Provide the (x, y) coordinate of the cell's center where the given text is located.  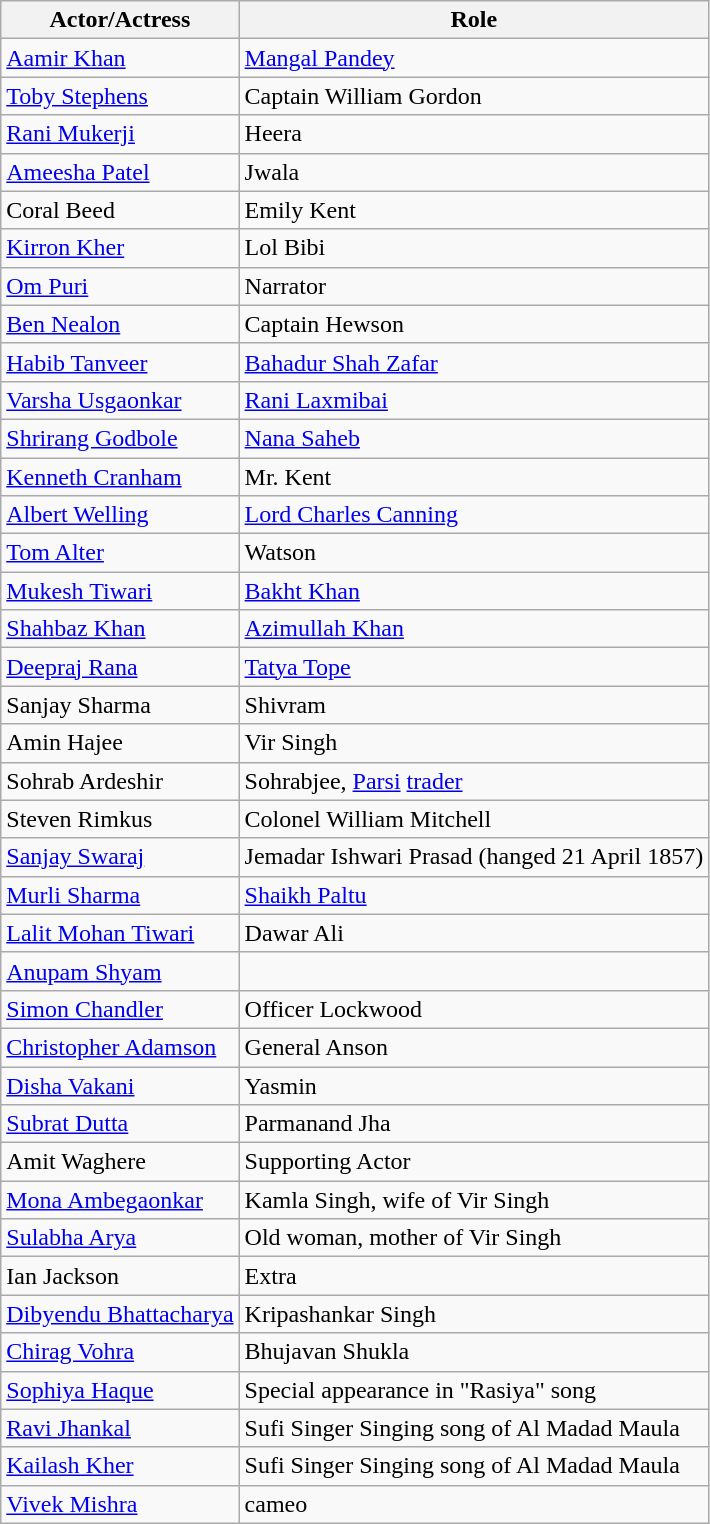
Officer Lockwood (474, 1009)
Kamla Singh, wife of Vir Singh (474, 1200)
Sohrab Ardeshir (120, 781)
Shahbaz Khan (120, 629)
Dibyendu Bhattacharya (120, 1314)
Yasmin (474, 1085)
Colonel William Mitchell (474, 819)
Bakht Khan (474, 591)
Deepraj Rana (120, 667)
Parmanand Jha (474, 1124)
Narrator (474, 286)
Shaikh Paltu (474, 895)
Supporting Actor (474, 1162)
Albert Welling (120, 515)
Captain Hewson (474, 324)
Kenneth Cranham (120, 477)
Kailash Kher (120, 1466)
Watson (474, 553)
Sophiya Haque (120, 1390)
Extra (474, 1276)
Steven Rimkus (120, 819)
Kripashankar Singh (474, 1314)
Ian Jackson (120, 1276)
Sohrabjee, Parsi trader (474, 781)
Jemadar Ishwari Prasad (hanged 21 April 1857) (474, 857)
Special appearance in "Rasiya" song (474, 1390)
Old woman, mother of Vir Singh (474, 1238)
Tom Alter (120, 553)
Mona Ambegaonkar (120, 1200)
Captain William Gordon (474, 96)
Shivram (474, 705)
Disha Vakani (120, 1085)
Actor/Actress (120, 20)
Tatya Tope (474, 667)
Bahadur Shah Zafar (474, 362)
Jwala (474, 172)
Habib Tanveer (120, 362)
Bhujavan Shukla (474, 1352)
Ravi Jhankal (120, 1428)
Lol Bibi (474, 248)
Rani Laxmibai (474, 400)
Christopher Adamson (120, 1047)
Ameesha Patel (120, 172)
Mr. Kent (474, 477)
Anupam Shyam (120, 971)
Kirron Kher (120, 248)
Lord Charles Canning (474, 515)
Chirag Vohra (120, 1352)
cameo (474, 1504)
Lalit Mohan Tiwari (120, 933)
Emily Kent (474, 210)
Toby Stephens (120, 96)
Simon Chandler (120, 1009)
Azimullah Khan (474, 629)
Om Puri (120, 286)
Murli Sharma (120, 895)
Sanjay Swaraj (120, 857)
Aamir Khan (120, 58)
Shrirang Godbole (120, 438)
Amit Waghere (120, 1162)
Mangal Pandey (474, 58)
Sanjay Sharma (120, 705)
Nana Saheb (474, 438)
Rani Mukerji (120, 134)
Heera (474, 134)
Coral Beed (120, 210)
Subrat Dutta (120, 1124)
Vir Singh (474, 743)
Sulabha Arya (120, 1238)
Role (474, 20)
Mukesh Tiwari (120, 591)
Varsha Usgaonkar (120, 400)
Amin Hajee (120, 743)
Ben Nealon (120, 324)
Vivek Mishra (120, 1504)
General Anson (474, 1047)
Dawar Ali (474, 933)
